Return the [X, Y] coordinate for the center point of the cell that contains the specified text.  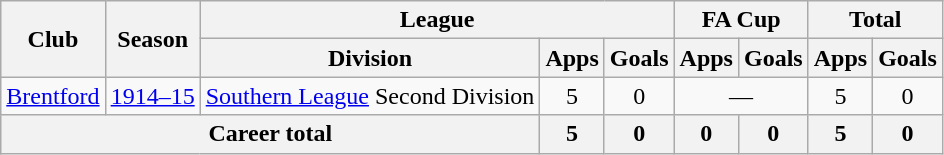
— [741, 96]
Division [370, 58]
1914–15 [152, 96]
Brentford [53, 96]
Total [875, 20]
Southern League Second Division [370, 96]
FA Cup [741, 20]
Season [152, 39]
Career total [270, 134]
League [437, 20]
Club [53, 39]
